Search for the cell housing the specified text and yield its (X, Y) center coordinate. 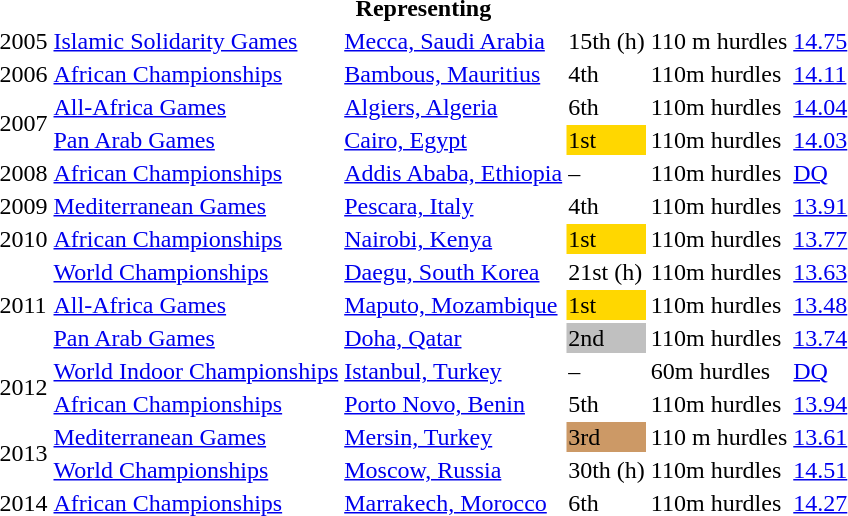
Porto Novo, Benin (454, 404)
Bambous, Mauritius (454, 74)
15th (h) (607, 41)
Maputo, Mozambique (454, 305)
Mecca, Saudi Arabia (454, 41)
Cairo, Egypt (454, 140)
Islamic Solidarity Games (196, 41)
Moscow, Russia (454, 470)
3rd (607, 437)
Daegu, South Korea (454, 272)
Pescara, Italy (454, 206)
21st (h) (607, 272)
Doha, Qatar (454, 338)
2nd (607, 338)
Nairobi, Kenya (454, 239)
Algiers, Algeria (454, 107)
5th (607, 404)
Mersin, Turkey (454, 437)
6th (607, 107)
60m hurdles (718, 371)
World Indoor Championships (196, 371)
Addis Ababa, Ethiopia (454, 173)
30th (h) (607, 470)
Istanbul, Turkey (454, 371)
